Return [x, y] of the center of cell containing provided text 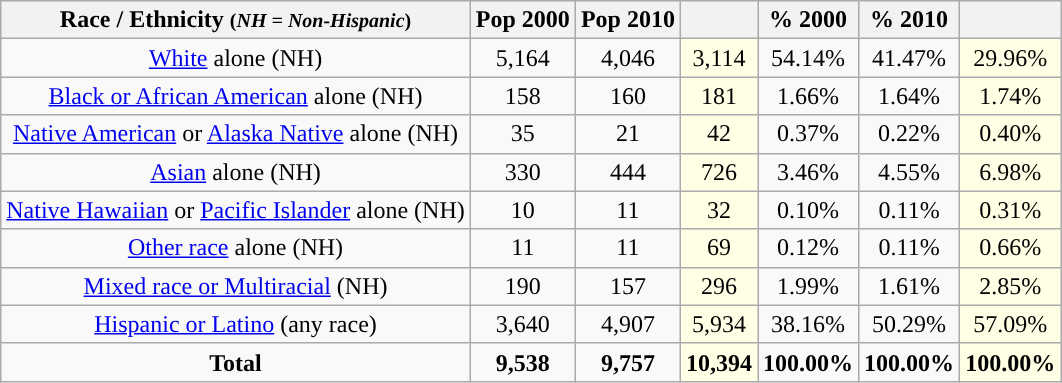
158 [522, 96]
1.99% [808, 286]
69 [718, 248]
160 [628, 96]
38.16% [808, 324]
9,757 [628, 362]
Black or African American alone (NH) [236, 96]
Pop 2010 [628, 20]
1.66% [808, 96]
50.29% [910, 324]
3,114 [718, 58]
1.74% [1010, 96]
35 [522, 134]
Race / Ethnicity (NH = Non-Hispanic) [236, 20]
2.85% [1010, 286]
157 [628, 286]
Total [236, 362]
0.66% [1010, 248]
Pop 2000 [522, 20]
181 [718, 96]
444 [628, 172]
57.09% [1010, 324]
32 [718, 210]
Native American or Alaska Native alone (NH) [236, 134]
29.96% [1010, 58]
5,934 [718, 324]
% 2010 [910, 20]
10,394 [718, 362]
6.98% [1010, 172]
0.12% [808, 248]
190 [522, 286]
0.22% [910, 134]
726 [718, 172]
4,046 [628, 58]
0.31% [1010, 210]
296 [718, 286]
Asian alone (NH) [236, 172]
1.61% [910, 286]
21 [628, 134]
330 [522, 172]
42 [718, 134]
3,640 [522, 324]
% 2000 [808, 20]
9,538 [522, 362]
White alone (NH) [236, 58]
Native Hawaiian or Pacific Islander alone (NH) [236, 210]
3.46% [808, 172]
10 [522, 210]
0.40% [1010, 134]
54.14% [808, 58]
5,164 [522, 58]
0.37% [808, 134]
1.64% [910, 96]
Mixed race or Multiracial (NH) [236, 286]
Other race alone (NH) [236, 248]
4,907 [628, 324]
Hispanic or Latino (any race) [236, 324]
41.47% [910, 58]
4.55% [910, 172]
0.10% [808, 210]
